Identify which cell holds the provided text, then report its (X, Y) central coordinate. 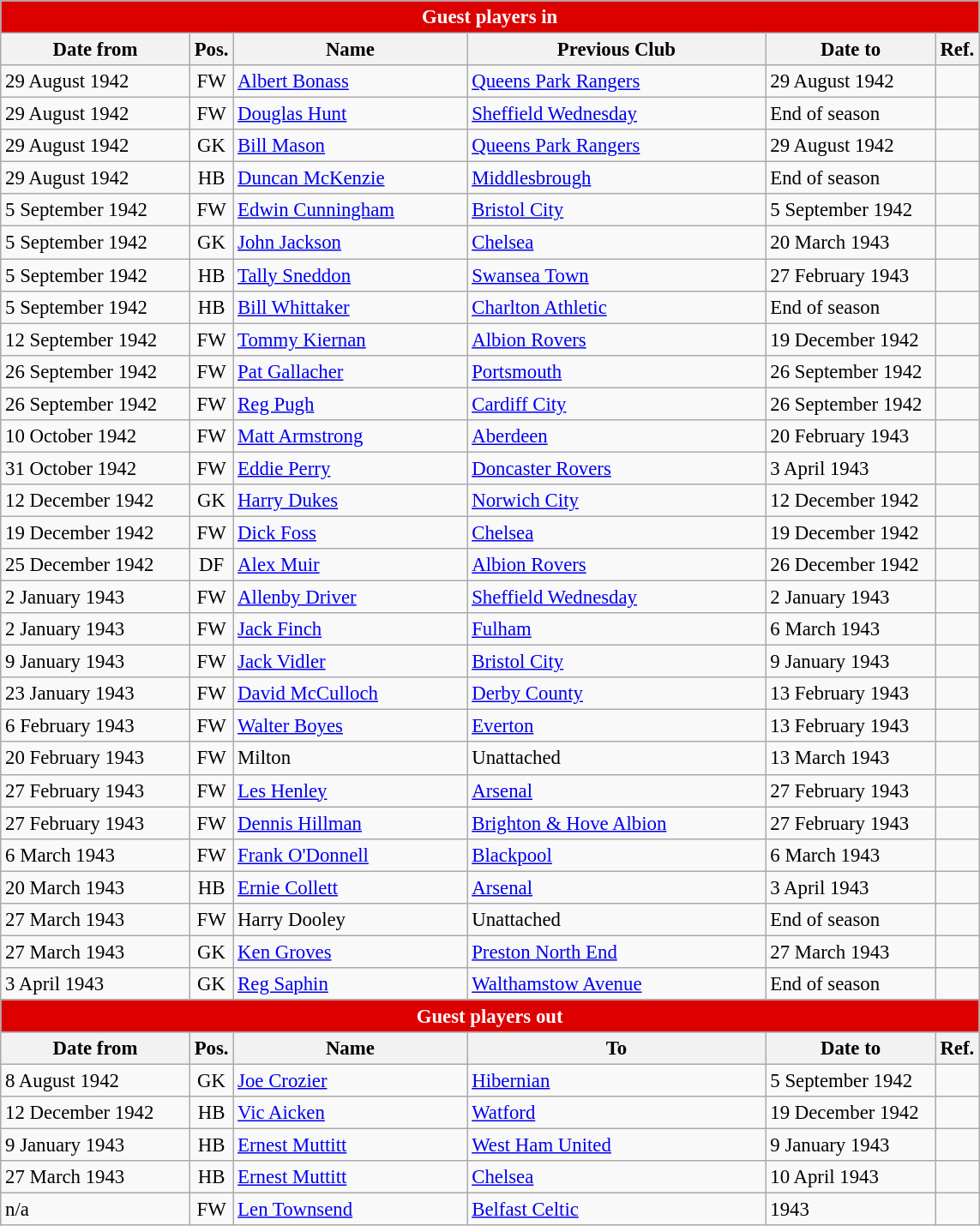
Derby County (616, 694)
Jack Finch (350, 629)
Pat Gallacher (350, 371)
Fulham (616, 629)
Hibernian (616, 1081)
8 August 1942 (96, 1081)
10 October 1942 (96, 436)
To (616, 1049)
Tally Sneddon (350, 275)
Jack Vidler (350, 662)
26 December 1942 (851, 565)
David McCulloch (350, 694)
Albert Bonass (350, 81)
Walthamstow Avenue (616, 984)
Len Townsend (350, 1210)
Eddie Perry (350, 468)
1943 (851, 1210)
Blackpool (616, 855)
Cardiff City (616, 404)
12 September 1942 (96, 340)
Allenby Driver (350, 598)
Aberdeen (616, 436)
DF (211, 565)
Middlesbrough (616, 178)
Belfast Celtic (616, 1210)
n/a (96, 1210)
Tommy Kiernan (350, 340)
Guest players out (490, 1016)
Edwin Cunningham (350, 210)
Joe Crozier (350, 1081)
West Ham United (616, 1145)
31 October 1942 (96, 468)
Les Henley (350, 790)
Doncaster Rovers (616, 468)
Swansea Town (616, 275)
Frank O'Donnell (350, 855)
Charlton Athletic (616, 307)
Milton (350, 759)
Matt Armstrong (350, 436)
Alex Muir (350, 565)
Ken Groves (350, 952)
Harry Dukes (350, 501)
Portsmouth (616, 371)
Douglas Hunt (350, 114)
Reg Pugh (350, 404)
Watford (616, 1113)
Guest players in (490, 17)
Ernie Collett (350, 887)
Preston North End (616, 952)
25 December 1942 (96, 565)
Brighton & Hove Albion (616, 823)
6 February 1943 (96, 726)
Bill Whittaker (350, 307)
Reg Saphin (350, 984)
10 April 1943 (851, 1177)
Previous Club (616, 50)
Dennis Hillman (350, 823)
John Jackson (350, 243)
Everton (616, 726)
Dick Foss (350, 532)
Bill Mason (350, 146)
23 January 1943 (96, 694)
Vic Aicken (350, 1113)
Duncan McKenzie (350, 178)
Norwich City (616, 501)
Harry Dooley (350, 920)
Walter Boyes (350, 726)
13 March 1943 (851, 759)
